Capture the cell that displays the provided text and extract its (x, y) central coordinate. 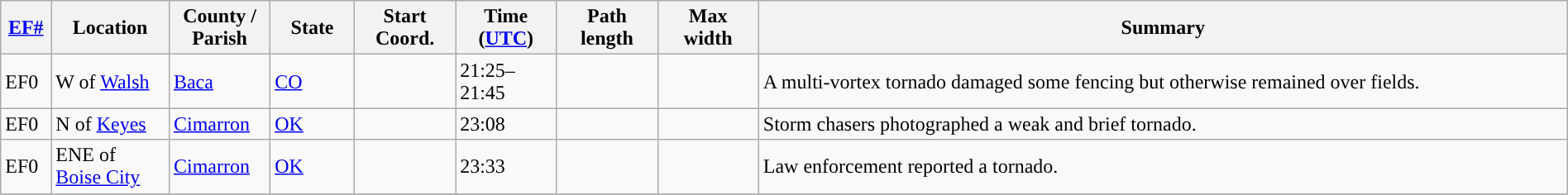
ENE of Boise City (111, 167)
N of Keyes (111, 124)
Time (UTC) (506, 28)
Law enforcement reported a tornado. (1163, 167)
CO (313, 81)
21:25–21:45 (506, 81)
Baca (219, 81)
23:33 (506, 167)
Location (111, 28)
EF# (26, 28)
Start Coord. (404, 28)
County / Parish (219, 28)
Path length (607, 28)
State (313, 28)
Max width (708, 28)
Storm chasers photographed a weak and brief tornado. (1163, 124)
A multi-vortex tornado damaged some fencing but otherwise remained over fields. (1163, 81)
Summary (1163, 28)
23:08 (506, 124)
W of Walsh (111, 81)
